Capture the cell that displays the provided text and extract its (x, y) central coordinate. 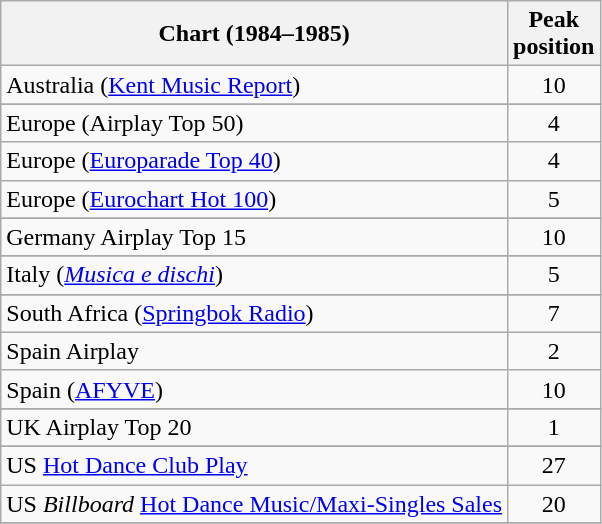
Italy (Musica e dischi) (254, 275)
Spain (AFYVE) (254, 389)
US Billboard Hot Dance Music/Maxi-Singles Sales (254, 503)
Europe (Airplay Top 50) (254, 123)
South Africa (Springbok Radio) (254, 313)
7 (554, 313)
2 (554, 351)
Europe (Eurochart Hot 100) (254, 199)
20 (554, 503)
Germany Airplay Top 15 (254, 237)
US Hot Dance Club Play (254, 465)
Europe (Europarade Top 40) (254, 161)
Chart (1984–1985) (254, 34)
Peakposition (554, 34)
Spain Airplay (254, 351)
UK Airplay Top 20 (254, 427)
1 (554, 427)
Australia (Kent Music Report) (254, 85)
27 (554, 465)
